Output the (X, Y) coordinate of the center of the cell containing the given text.  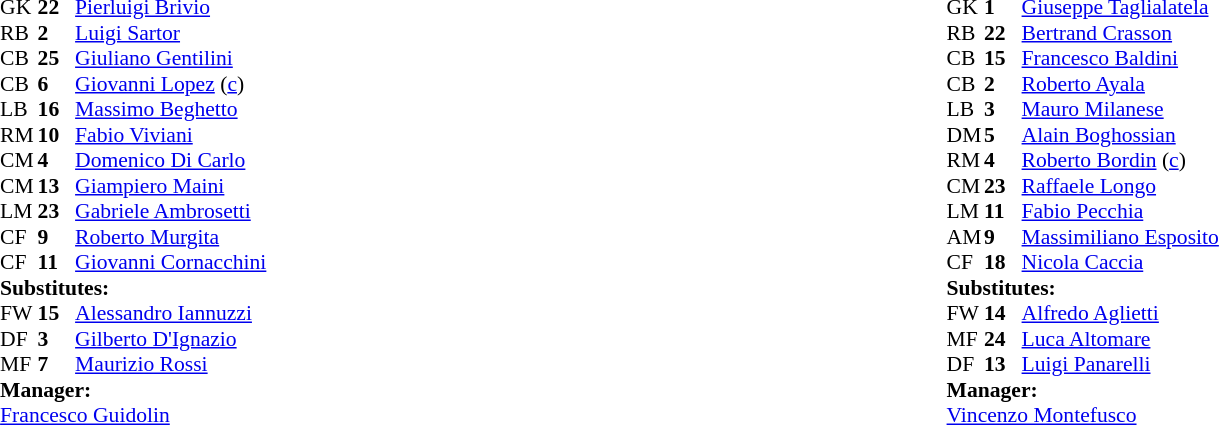
AM (966, 237)
Alessandro Iannuzzi (170, 313)
Bertrand Crasson (1120, 33)
Giovanni Lopez (c) (170, 84)
Alain Boghossian (1120, 135)
Gabriele Ambrosetti (170, 211)
Mauro Milanese (1120, 109)
Fabio Pecchia (1120, 211)
Fabio Viviani (170, 135)
Roberto Ayala (1120, 84)
Domenico Di Carlo (170, 161)
Alfredo Aglietti (1120, 313)
24 (1003, 339)
DM (966, 135)
22 (1003, 33)
Gilberto D'Ignazio (170, 339)
Luigi Panarelli (1120, 365)
Maurizio Rossi (170, 365)
7 (57, 365)
10 (57, 135)
Giuliano Gentilini (170, 59)
Nicola Caccia (1120, 263)
18 (1003, 263)
Francesco Baldini (1120, 59)
Giovanni Cornacchini (170, 263)
Roberto Murgita (170, 237)
Massimo Beghetto (170, 109)
Luigi Sartor (170, 33)
Raffaele Longo (1120, 186)
25 (57, 59)
Giampiero Maini (170, 186)
16 (57, 109)
Luca Altomare (1120, 339)
Roberto Bordin (c) (1120, 161)
5 (1003, 135)
Massimiliano Esposito (1120, 237)
6 (57, 84)
14 (1003, 313)
